From the cell containing the given text, extract its center point as (x, y) coordinate. 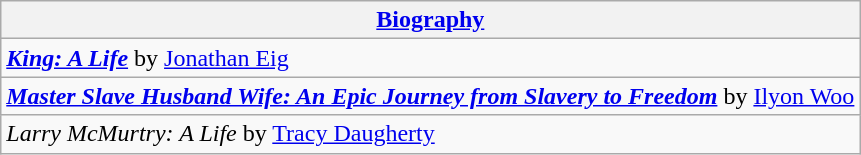
Master Slave Husband Wife: An Epic Journey from Slavery to Freedom by Ilyon Woo (430, 96)
Larry McMurtry: A Life by Tracy Daugherty (430, 134)
Biography (430, 20)
King: A Life by Jonathan Eig (430, 58)
